For the text-containing cell, return its midpoint in [X, Y] coordinate format. 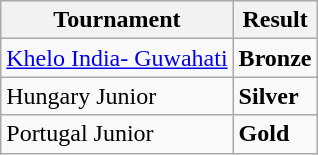
Portugal Junior [117, 134]
Silver [275, 96]
Hungary Junior [117, 96]
Tournament [117, 20]
Gold [275, 134]
Khelo India- Guwahati [117, 58]
Bronze [275, 58]
Result [275, 20]
